Provide the (x, y) coordinate of the cell's center where the given text is located.  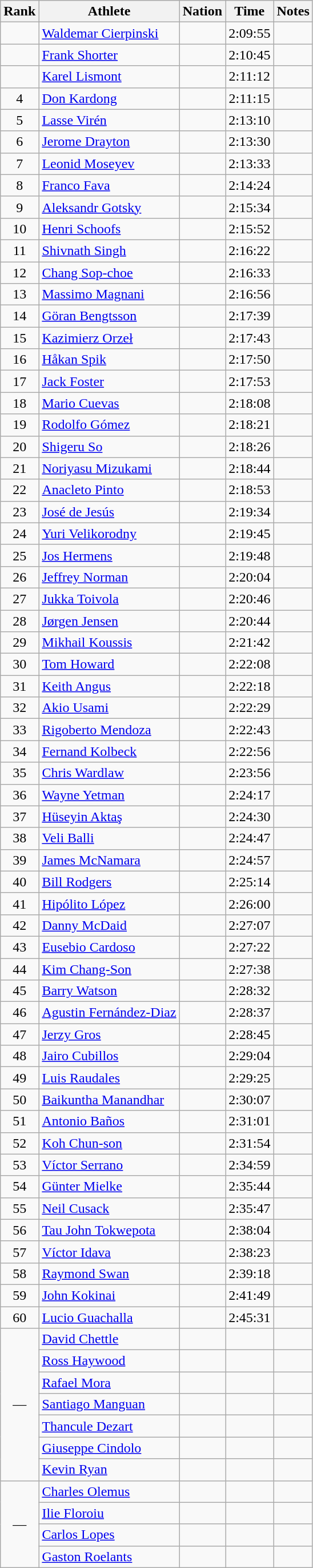
16 (19, 360)
Jerzy Gros (109, 1034)
Tom Howard (109, 664)
38 (19, 838)
Massimo Magnani (109, 295)
Hipólito López (109, 904)
48 (19, 1056)
Raymond Swan (109, 1273)
58 (19, 1273)
13 (19, 295)
51 (19, 1121)
Göran Bengtsson (109, 316)
33 (19, 730)
Antonio Baños (109, 1121)
2:09:55 (250, 33)
2:11:15 (250, 98)
2:22:29 (250, 708)
2:24:47 (250, 838)
15 (19, 338)
2:16:22 (250, 250)
José de Jesús (109, 512)
45 (19, 991)
39 (19, 860)
57 (19, 1252)
4 (19, 98)
19 (19, 425)
21 (19, 468)
24 (19, 534)
Yuri Velikorodny (109, 534)
36 (19, 795)
Jørgen Jensen (109, 620)
Rafael Mora (109, 1383)
Noriyasu Mizukami (109, 468)
Shigeru So (109, 447)
Lasse Virén (109, 120)
20 (19, 447)
Rank (19, 11)
James McNamara (109, 860)
Henri Schoofs (109, 229)
Víctor Serrano (109, 1165)
2:20:46 (250, 599)
2:11:12 (250, 77)
Hüseyin Aktaş (109, 817)
41 (19, 904)
2:22:18 (250, 686)
29 (19, 643)
25 (19, 555)
2:22:43 (250, 730)
2:24:30 (250, 817)
2:13:33 (250, 164)
2:19:45 (250, 534)
42 (19, 925)
2:34:59 (250, 1165)
35 (19, 773)
18 (19, 403)
23 (19, 512)
2:15:52 (250, 229)
Håkan Spik (109, 360)
2:30:07 (250, 1100)
Baikuntha Manandhar (109, 1100)
Jerome Drayton (109, 142)
2:16:56 (250, 295)
2:38:04 (250, 1230)
Rigoberto Mendoza (109, 730)
2:16:33 (250, 273)
Gaston Roelants (109, 1557)
Jeffrey Norman (109, 577)
David Chettle (109, 1339)
37 (19, 817)
2:28:45 (250, 1034)
53 (19, 1165)
Lucio Guachalla (109, 1317)
Mario Cuevas (109, 403)
2:15:34 (250, 207)
Barry Watson (109, 991)
2:29:04 (250, 1056)
Nation (202, 11)
Don Kardong (109, 98)
2:17:43 (250, 338)
2:19:34 (250, 512)
31 (19, 686)
43 (19, 947)
2:24:57 (250, 860)
Aleksandr Gotsky (109, 207)
2:29:25 (250, 1078)
2:18:53 (250, 490)
2:10:45 (250, 55)
Waldemar Cierpinski (109, 33)
2:26:00 (250, 904)
Kazimierz Orzeł (109, 338)
Kim Chang-Son (109, 969)
22 (19, 490)
Bill Rodgers (109, 882)
2:41:49 (250, 1295)
2:18:44 (250, 468)
Notes (293, 11)
Wayne Yetman (109, 795)
Jack Foster (109, 381)
Karel Lismont (109, 77)
2:24:17 (250, 795)
60 (19, 1317)
Tau John Tokwepota (109, 1230)
Danny McDaid (109, 925)
2:31:01 (250, 1121)
Luis Raudales (109, 1078)
2:39:18 (250, 1273)
Carlos Lopes (109, 1535)
59 (19, 1295)
2:28:32 (250, 991)
Jukka Toivola (109, 599)
Time (250, 11)
2:22:56 (250, 751)
32 (19, 708)
2:27:38 (250, 969)
34 (19, 751)
30 (19, 664)
Anacleto Pinto (109, 490)
2:21:42 (250, 643)
47 (19, 1034)
Giuseppe Cindolo (109, 1448)
5 (19, 120)
Frank Shorter (109, 55)
2:27:07 (250, 925)
2:17:39 (250, 316)
54 (19, 1187)
Santiago Manguan (109, 1404)
12 (19, 273)
Eusebio Cardoso (109, 947)
8 (19, 185)
Veli Balli (109, 838)
2:20:44 (250, 620)
2:18:08 (250, 403)
28 (19, 620)
Athlete (109, 11)
40 (19, 882)
Günter Mielke (109, 1187)
Rodolfo Gómez (109, 425)
2:35:47 (250, 1208)
2:23:56 (250, 773)
2:13:30 (250, 142)
27 (19, 599)
2:18:21 (250, 425)
Agustin Fernández-Diaz (109, 1013)
50 (19, 1100)
2:25:14 (250, 882)
2:22:08 (250, 664)
Franco Fava (109, 185)
52 (19, 1143)
Ross Haywood (109, 1361)
44 (19, 969)
2:14:24 (250, 185)
Charles Olemus (109, 1491)
Jairo Cubillos (109, 1056)
Chang Sop-choe (109, 273)
2:18:26 (250, 447)
John Kokinai (109, 1295)
Keith Angus (109, 686)
11 (19, 250)
Thancule Dezart (109, 1426)
Akio Usami (109, 708)
7 (19, 164)
6 (19, 142)
9 (19, 207)
Jos Hermens (109, 555)
Mikhail Koussis (109, 643)
2:13:10 (250, 120)
55 (19, 1208)
2:27:22 (250, 947)
Leonid Moseyev (109, 164)
Koh Chun-son (109, 1143)
Kevin Ryan (109, 1470)
2:28:37 (250, 1013)
2:31:54 (250, 1143)
49 (19, 1078)
Víctor Idava (109, 1252)
Shivnath Singh (109, 250)
2:17:53 (250, 381)
Chris Wardlaw (109, 773)
Ilie Floroiu (109, 1513)
26 (19, 577)
2:19:48 (250, 555)
14 (19, 316)
10 (19, 229)
Neil Cusack (109, 1208)
17 (19, 381)
2:17:50 (250, 360)
Fernand Kolbeck (109, 751)
2:45:31 (250, 1317)
2:35:44 (250, 1187)
2:38:23 (250, 1252)
56 (19, 1230)
46 (19, 1013)
2:20:04 (250, 577)
